Detect which cell encompasses the target text, then output its [X, Y] center coordinate. 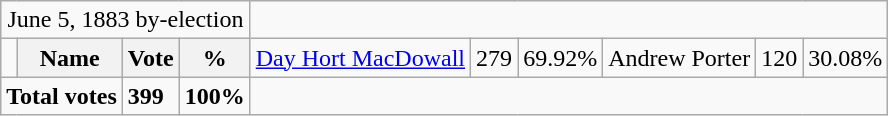
Name [70, 58]
June 5, 1883 by-election [126, 20]
399 [150, 96]
120 [780, 58]
279 [494, 58]
Vote [150, 58]
Day Hort MacDowall [360, 58]
Total votes [62, 96]
100% [214, 96]
Andrew Porter [680, 58]
69.92% [560, 58]
30.08% [846, 58]
% [214, 58]
